Identify which cell holds the provided text, then report its [x, y] central coordinate. 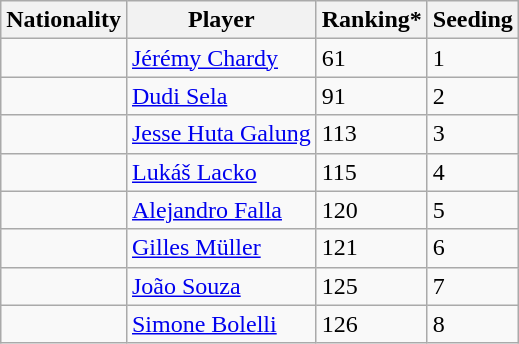
3 [472, 134]
Simone Bolelli [221, 324]
Lukáš Lacko [221, 172]
2 [472, 96]
5 [472, 210]
Dudi Sela [221, 96]
Ranking* [372, 20]
120 [372, 210]
125 [372, 286]
1 [472, 58]
Gilles Müller [221, 248]
7 [472, 286]
Jérémy Chardy [221, 58]
Alejandro Falla [221, 210]
115 [372, 172]
Player [221, 20]
113 [372, 134]
João Souza [221, 286]
8 [472, 324]
121 [372, 248]
6 [472, 248]
Jesse Huta Galung [221, 134]
61 [372, 58]
126 [372, 324]
Seeding [472, 20]
4 [472, 172]
Nationality [64, 20]
91 [372, 96]
